Return the [x, y] coordinate for the center point of the cell that contains the specified text.  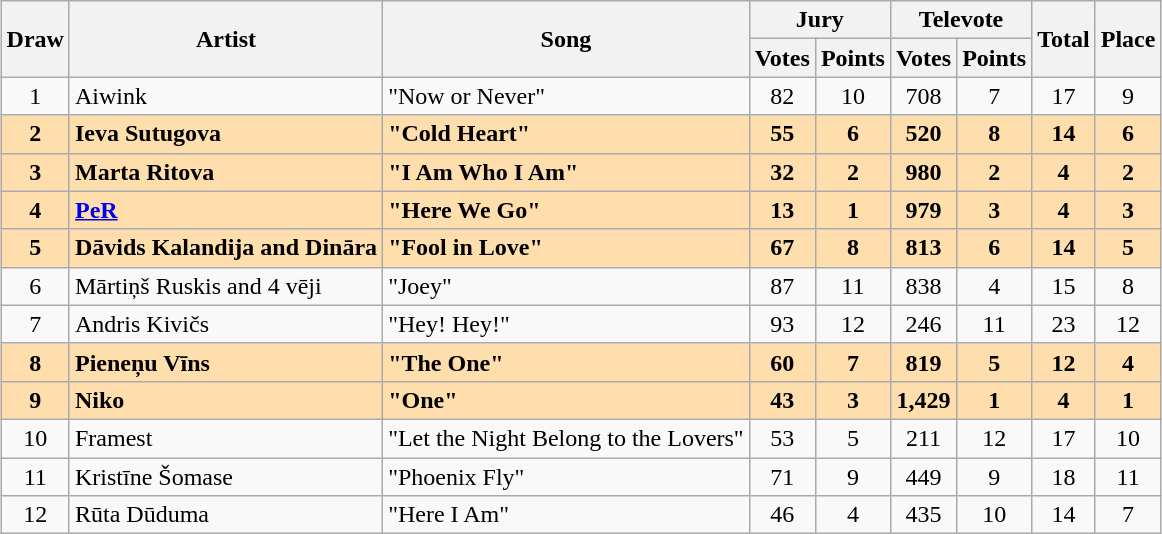
Televote [960, 20]
55 [782, 134]
Artist [226, 39]
Rūta Dūduma [226, 515]
708 [923, 96]
"I Am Who I Am" [566, 172]
"Joey" [566, 286]
18 [1064, 477]
813 [923, 248]
Andris Kivičs [226, 324]
246 [923, 324]
67 [782, 248]
Pieneņu Vīns [226, 362]
"Here We Go" [566, 210]
435 [923, 515]
Kristīne Šomase [226, 477]
Mārtiņš Ruskis and 4 vēji [226, 286]
71 [782, 477]
82 [782, 96]
87 [782, 286]
60 [782, 362]
"Here I Am" [566, 515]
Jury [820, 20]
32 [782, 172]
Draw [35, 39]
"Hey! Hey!" [566, 324]
"Fool in Love" [566, 248]
Dāvids Kalandija and Dināra [226, 248]
15 [1064, 286]
"Now or Never" [566, 96]
449 [923, 477]
53 [782, 438]
Ieva Sutugova [226, 134]
Marta Ritova [226, 172]
Song [566, 39]
Aiwink [226, 96]
"One" [566, 400]
1,429 [923, 400]
46 [782, 515]
PeR [226, 210]
43 [782, 400]
Framest [226, 438]
819 [923, 362]
Niko [226, 400]
"The One" [566, 362]
Total [1064, 39]
Place [1128, 39]
980 [923, 172]
93 [782, 324]
211 [923, 438]
"Cold Heart" [566, 134]
"Phoenix Fly" [566, 477]
13 [782, 210]
979 [923, 210]
838 [923, 286]
"Let the Night Belong to the Lovers" [566, 438]
23 [1064, 324]
520 [923, 134]
